Scan for the cell matching the given text and deliver its (x, y) coordinate at center. 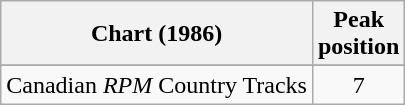
Canadian RPM Country Tracks (157, 85)
Chart (1986) (157, 34)
Peakposition (358, 34)
7 (358, 85)
